Return the [X, Y] coordinate for the center point of the cell that contains the specified text.  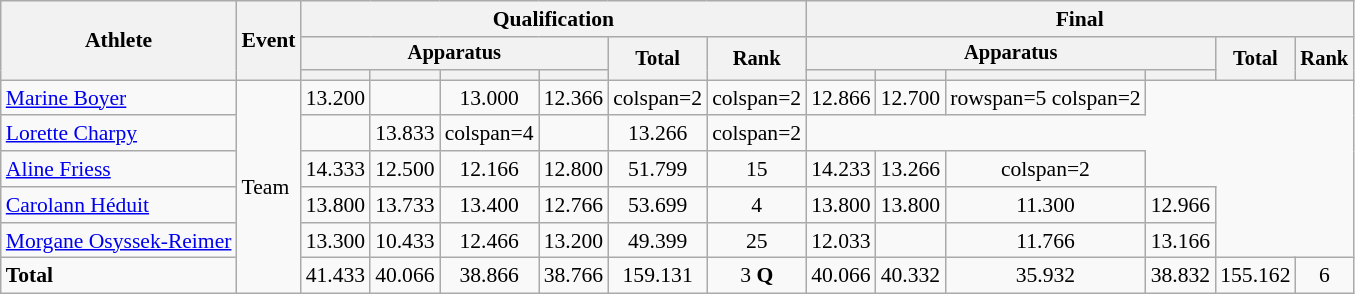
12.366 [574, 98]
4 [756, 205]
38.866 [490, 276]
12.800 [574, 169]
13.733 [404, 205]
11.300 [1046, 205]
3 Q [756, 276]
Morgane Osyssek-Reimer [119, 241]
38.832 [1180, 276]
41.433 [336, 276]
colspan=4 [490, 134]
12.966 [1180, 205]
Lorette Charpy [119, 134]
49.399 [658, 241]
53.699 [658, 205]
14.333 [336, 169]
Marine Boyer [119, 98]
15 [756, 169]
14.233 [840, 169]
6 [1325, 276]
12.033 [840, 241]
10.433 [404, 241]
13.833 [404, 134]
12.466 [490, 241]
13.400 [490, 205]
Aline Friess [119, 169]
35.932 [1046, 276]
12.866 [840, 98]
12.766 [574, 205]
12.700 [910, 98]
25 [756, 241]
Team [268, 187]
13.166 [1180, 241]
12.500 [404, 169]
rowspan=5 colspan=2 [1046, 98]
40.332 [910, 276]
13.300 [336, 241]
51.799 [658, 169]
Qualification [554, 19]
12.166 [490, 169]
Carolann Héduit [119, 205]
159.131 [658, 276]
155.162 [1255, 276]
Event [268, 40]
Athlete [119, 40]
13.000 [490, 98]
Final [1080, 19]
38.766 [574, 276]
11.766 [1046, 241]
